Capture the cell that displays the provided text and extract its [x, y] central coordinate. 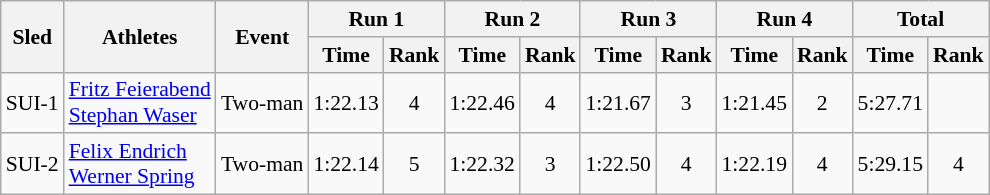
SUI-2 [32, 164]
Event [262, 36]
2 [822, 102]
1:22.14 [346, 164]
1:22.50 [618, 164]
1:22.13 [346, 102]
1:22.32 [482, 164]
5:29.15 [890, 164]
Total [921, 19]
1:22.19 [754, 164]
5:27.71 [890, 102]
Felix EndrichWerner Spring [140, 164]
1:22.46 [482, 102]
Run 3 [648, 19]
SUI-1 [32, 102]
5 [414, 164]
1:21.45 [754, 102]
Fritz FeierabendStephan Waser [140, 102]
Run 4 [785, 19]
1:21.67 [618, 102]
Sled [32, 36]
Run 2 [512, 19]
Run 1 [376, 19]
Athletes [140, 36]
